Return [x, y] of the center of cell containing provided text 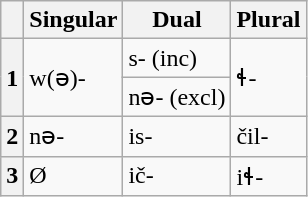
1 [12, 78]
čil- [268, 136]
2 [12, 136]
nə- (excl) [177, 97]
nə- [74, 136]
iɬ- [268, 176]
ɬ- [268, 78]
Plural [268, 20]
ič- [177, 176]
s- (inc) [177, 58]
Ø [74, 176]
is- [177, 136]
Singular [74, 20]
3 [12, 176]
w(ə)- [74, 78]
Dual [177, 20]
